Find where the given text appears and provide that cell's center as (x, y) coordinate. 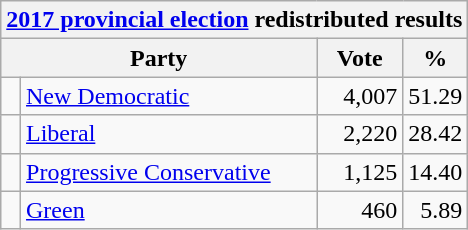
1,125 (360, 172)
460 (360, 210)
Vote (360, 58)
Progressive Conservative (169, 172)
28.42 (436, 134)
4,007 (360, 96)
Green (169, 210)
Party (159, 58)
2,220 (360, 134)
14.40 (436, 172)
New Democratic (169, 96)
51.29 (436, 96)
5.89 (436, 210)
% (436, 58)
2017 provincial election redistributed results (234, 20)
Liberal (169, 134)
